Extract the (X, Y) coordinate from the center of the cell holding the provided text.  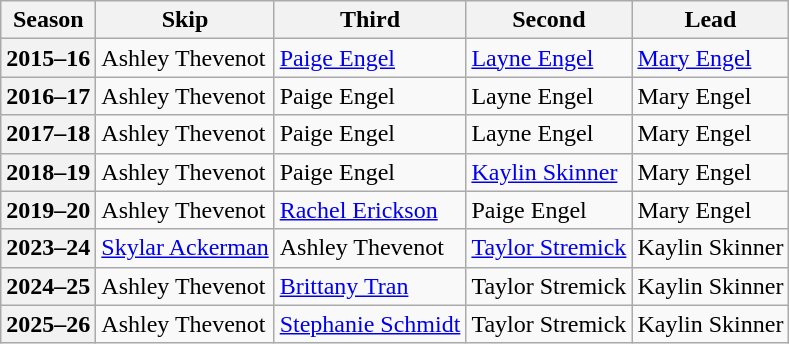
Third (370, 20)
2024–25 (48, 286)
Lead (710, 20)
Rachel Erickson (370, 210)
Skylar Ackerman (185, 248)
2018–19 (48, 172)
Skip (185, 20)
2016–17 (48, 96)
Brittany Tran (370, 286)
2015–16 (48, 58)
Stephanie Schmidt (370, 324)
2017–18 (48, 134)
Season (48, 20)
2025–26 (48, 324)
Second (549, 20)
2019–20 (48, 210)
2023–24 (48, 248)
